Detect which cell encompasses the target text, then output its [X, Y] center coordinate. 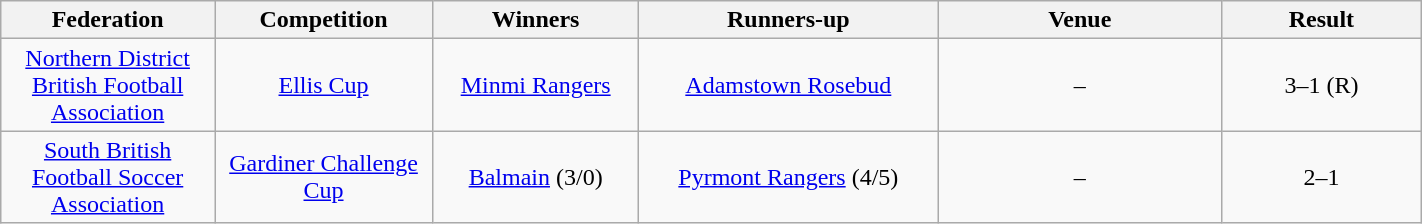
Minmi Rangers [536, 85]
Balmain (3/0) [536, 177]
Competition [323, 20]
Runners-up [788, 20]
Adamstown Rosebud [788, 85]
Result [1322, 20]
Venue [1080, 20]
Gardiner Challenge Cup [323, 177]
South British Football Soccer Association [108, 177]
Pyrmont Rangers (4/5) [788, 177]
3–1 (R) [1322, 85]
2–1 [1322, 177]
Ellis Cup [323, 85]
Federation [108, 20]
Winners [536, 20]
Northern District British Football Association [108, 85]
